Return the [X, Y] coordinate for the center point of the cell that contains the specified text.  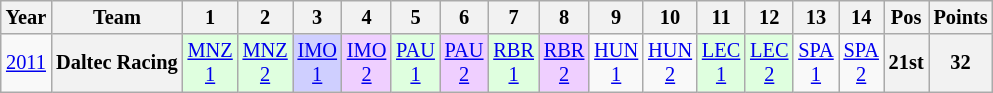
PAU2 [464, 63]
3 [318, 17]
HUN2 [670, 63]
MNZ1 [210, 63]
Year [26, 17]
14 [862, 17]
5 [416, 17]
2011 [26, 63]
32 [961, 63]
21st [906, 63]
RBR2 [564, 63]
Points [961, 17]
11 [721, 17]
13 [816, 17]
6 [464, 17]
9 [616, 17]
LEC2 [769, 63]
Daltec Racing [116, 63]
2 [266, 17]
RBR1 [513, 63]
IMO2 [366, 63]
IMO1 [318, 63]
1 [210, 17]
MNZ2 [266, 63]
LEC1 [721, 63]
SPA2 [862, 63]
HUN1 [616, 63]
PAU1 [416, 63]
7 [513, 17]
4 [366, 17]
10 [670, 17]
12 [769, 17]
Pos [906, 17]
8 [564, 17]
SPA1 [816, 63]
Team [116, 17]
